Output the (x, y) coordinate of the center of the cell containing the given text.  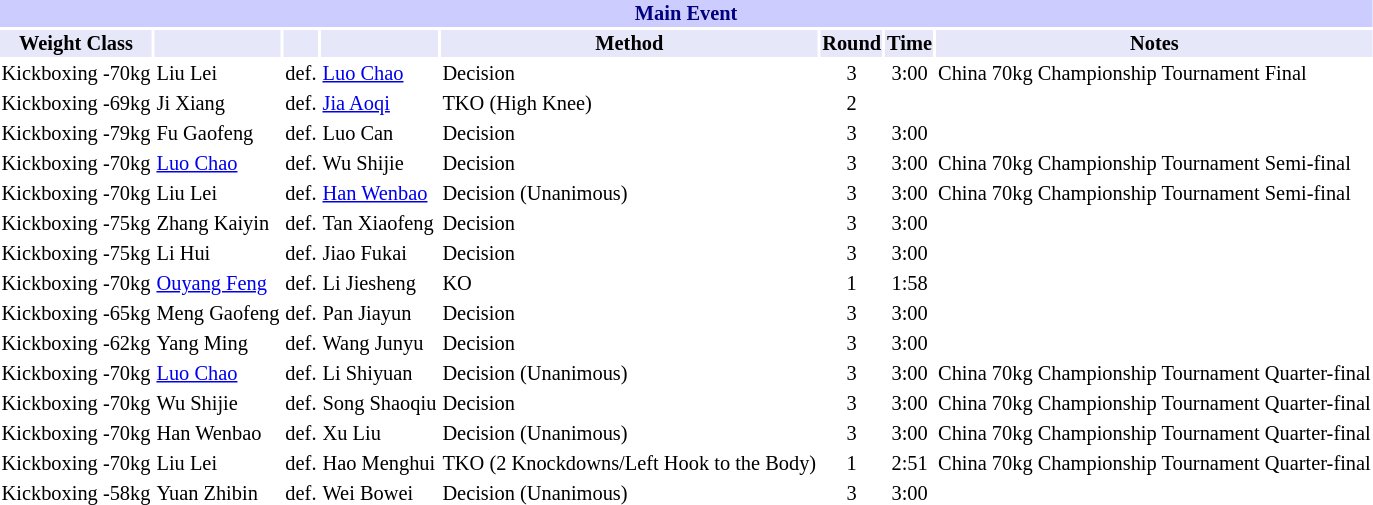
Li Hui (218, 254)
Kickboxing -62kg (76, 344)
Kickboxing -69kg (76, 104)
Fu Gaofeng (218, 134)
Pan Jiayun (380, 314)
Tan Xiaofeng (380, 224)
Li Jiesheng (380, 284)
Zhang Kaiyin (218, 224)
Round (852, 44)
Yang Ming (218, 344)
Method (630, 44)
Jia Aoqi (380, 104)
Wang Junyu (380, 344)
2:51 (910, 464)
Notes (1155, 44)
Li Shiyuan (380, 374)
2 (852, 104)
Ji Xiang (218, 104)
Hao Menghui (380, 464)
China 70kg Championship Tournament Final (1155, 74)
Time (910, 44)
Luo Can (380, 134)
KO (630, 284)
Kickboxing -79kg (76, 134)
Song Shaoqiu (380, 404)
TKO (High Knee) (630, 104)
Kickboxing -65kg (76, 314)
1:58 (910, 284)
Weight Class (76, 44)
Jiao Fukai (380, 254)
Xu Liu (380, 434)
TKO (2 Knockdowns/Left Hook to the Body) (630, 464)
Ouyang Feng (218, 284)
Meng Gaofeng (218, 314)
Main Event (686, 14)
